Locate the cell with the specified text and output its [X, Y] center coordinate. 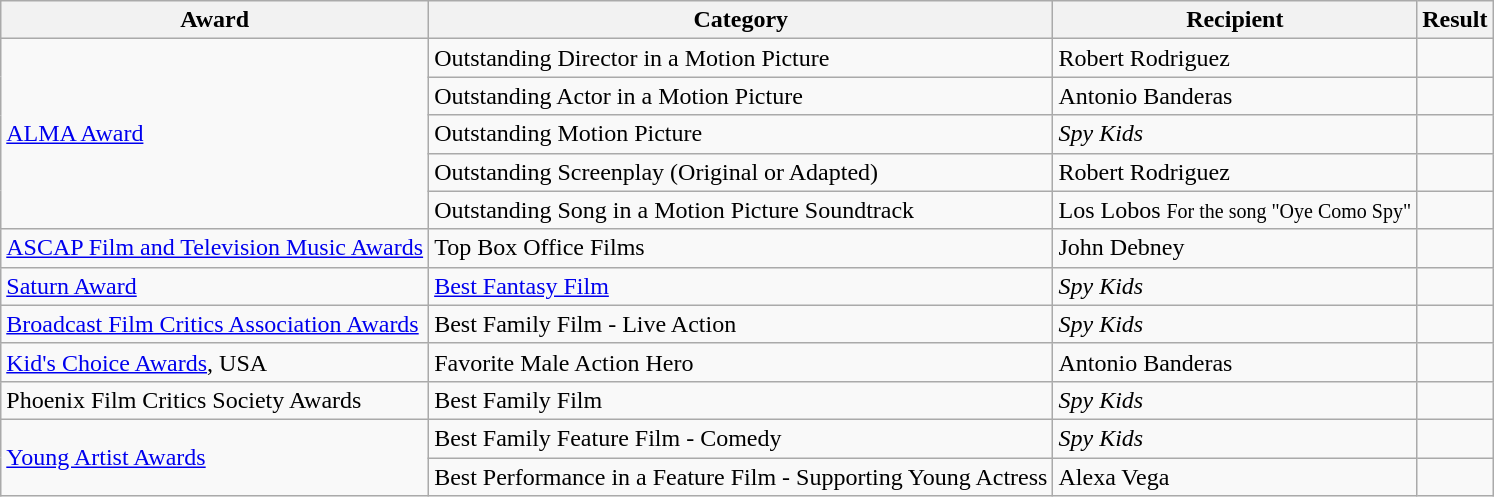
Best Family Film [741, 400]
John Debney [1235, 248]
Saturn Award [215, 286]
Best Fantasy Film [741, 286]
Outstanding Screenplay (Original or Adapted) [741, 172]
Favorite Male Action Hero [741, 362]
Kid's Choice Awards, USA [215, 362]
ASCAP Film and Television Music Awards [215, 248]
Top Box Office Films [741, 248]
Best Family Feature Film - Comedy [741, 438]
Outstanding Director in a Motion Picture [741, 58]
Los Lobos For the song "Oye Como Spy" [1235, 210]
Broadcast Film Critics Association Awards [215, 324]
Outstanding Motion Picture [741, 134]
Phoenix Film Critics Society Awards [215, 400]
ALMA Award [215, 134]
Outstanding Actor in a Motion Picture [741, 96]
Outstanding Song in a Motion Picture Soundtrack [741, 210]
Result [1455, 20]
Best Performance in a Feature Film - Supporting Young Actress [741, 477]
Best Family Film - Live Action [741, 324]
Alexa Vega [1235, 477]
Category [741, 20]
Recipient [1235, 20]
Award [215, 20]
Young Artist Awards [215, 457]
